Output the (X, Y) coordinate of the center of the cell containing the given text.  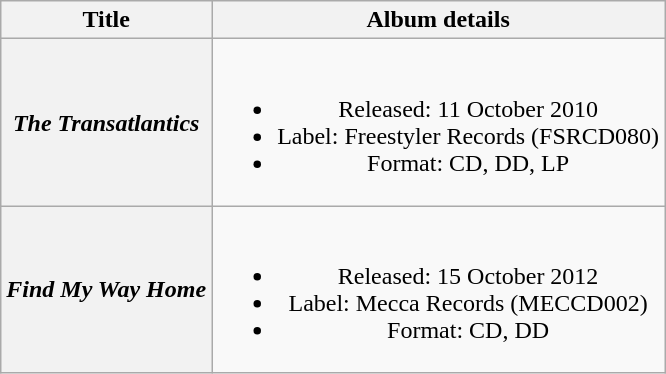
Find My Way Home (106, 290)
Title (106, 20)
Released: 11 October 2010Label: Freestyler Records (FSRCD080)Format: CD, DD, LP (438, 122)
Album details (438, 20)
The Transatlantics (106, 122)
Released: 15 October 2012Label: Mecca Records (MECCD002)Format: CD, DD (438, 290)
